Determine the [X, Y] coordinate at the center of the cell enclosing the given text.  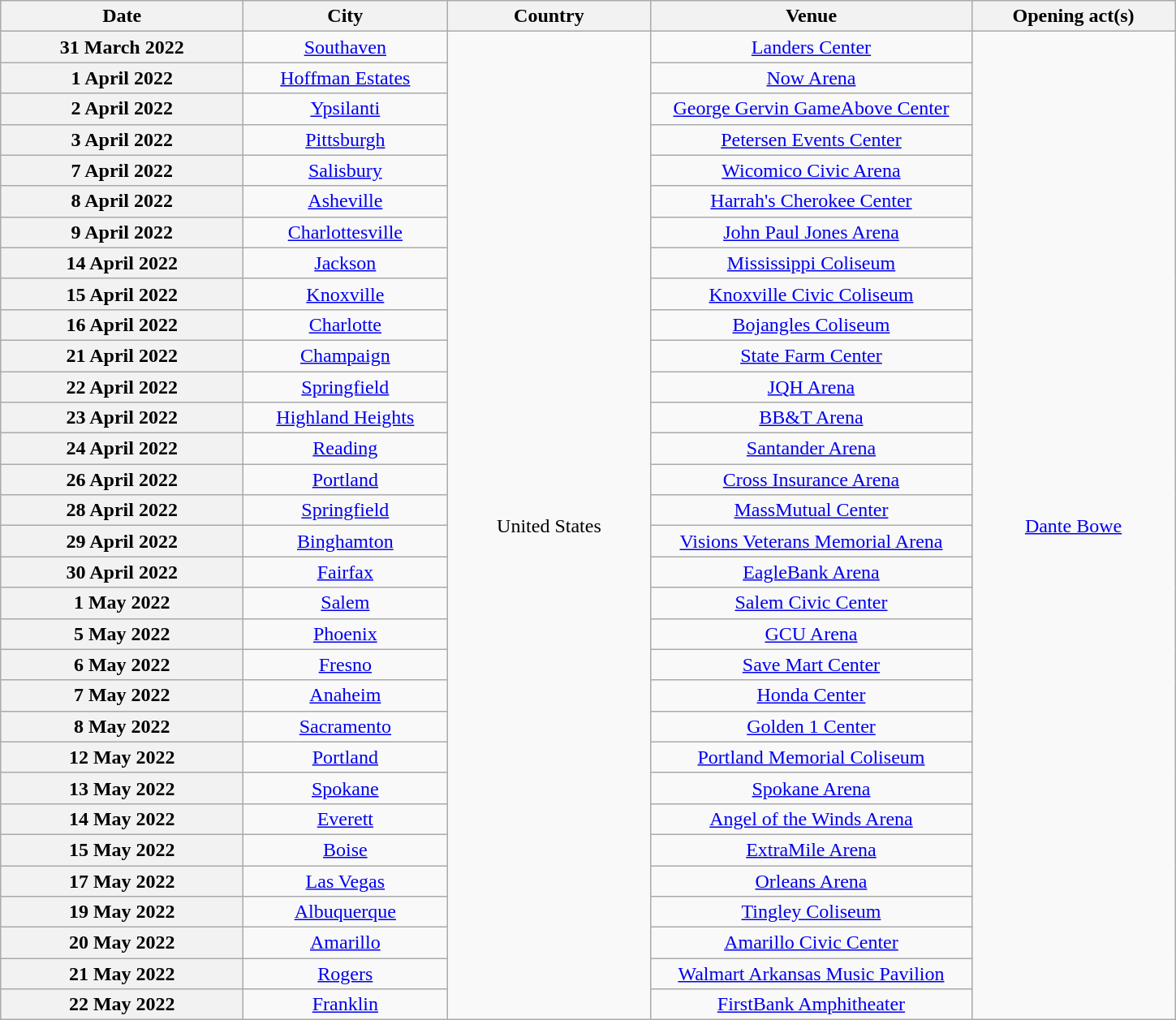
16 April 2022 [122, 325]
Asheville [346, 201]
Now Arena [812, 78]
5 May 2022 [122, 634]
Jackson [346, 263]
20 May 2022 [122, 943]
Walmart Arkansas Music Pavilion [812, 974]
Everett [346, 819]
Charlotte [346, 325]
30 April 2022 [122, 572]
Pittsburgh [346, 140]
Knoxville [346, 294]
George Gervin GameAbove Center [812, 109]
Champaign [346, 355]
Anaheim [346, 695]
Franklin [346, 1005]
Reading [346, 449]
BB&T Arena [812, 418]
ExtraMile Arena [812, 850]
United States [549, 526]
7 April 2022 [122, 170]
Las Vegas [346, 880]
Wicomico Civic Arena [812, 170]
Date [122, 16]
Amarillo [346, 943]
Bojangles Coliseum [812, 325]
MassMutual Center [812, 510]
Sacramento [346, 726]
Hoffman Estates [346, 78]
22 May 2022 [122, 1005]
1 April 2022 [122, 78]
Southaven [346, 47]
7 May 2022 [122, 695]
14 April 2022 [122, 263]
2 April 2022 [122, 109]
8 May 2022 [122, 726]
6 May 2022 [122, 665]
Spokane [346, 788]
Dante Bowe [1073, 526]
22 April 2022 [122, 387]
13 May 2022 [122, 788]
Cross Insurance Arena [812, 480]
Charlottesville [346, 232]
12 May 2022 [122, 757]
Portland Memorial Coliseum [812, 757]
Santander Arena [812, 449]
Orleans Arena [812, 880]
John Paul Jones Arena [812, 232]
19 May 2022 [122, 912]
Tingley Coliseum [812, 912]
31 March 2022 [122, 47]
9 April 2022 [122, 232]
15 April 2022 [122, 294]
Amarillo Civic Center [812, 943]
Albuquerque [346, 912]
GCU Arena [812, 634]
Mississippi Coliseum [812, 263]
26 April 2022 [122, 480]
24 April 2022 [122, 449]
Country [549, 16]
City [346, 16]
23 April 2022 [122, 418]
1 May 2022 [122, 603]
Petersen Events Center [812, 140]
Golden 1 Center [812, 726]
Phoenix [346, 634]
Save Mart Center [812, 665]
Highland Heights [346, 418]
Ypsilanti [346, 109]
Boise [346, 850]
Salem Civic Center [812, 603]
Angel of the Winds Arena [812, 819]
Venue [812, 16]
FirstBank Amphitheater [812, 1005]
8 April 2022 [122, 201]
Salem [346, 603]
Harrah's Cherokee Center [812, 201]
3 April 2022 [122, 140]
Fairfax [346, 572]
14 May 2022 [122, 819]
Spokane Arena [812, 788]
21 April 2022 [122, 355]
Binghamton [346, 541]
State Farm Center [812, 355]
Visions Veterans Memorial Arena [812, 541]
Honda Center [812, 695]
Salisbury [346, 170]
Fresno [346, 665]
21 May 2022 [122, 974]
17 May 2022 [122, 880]
Landers Center [812, 47]
Knoxville Civic Coliseum [812, 294]
JQH Arena [812, 387]
Opening act(s) [1073, 16]
29 April 2022 [122, 541]
EagleBank Arena [812, 572]
Rogers [346, 974]
28 April 2022 [122, 510]
15 May 2022 [122, 850]
